Determine the (X, Y) coordinate at the center of the cell enclosing the given text.  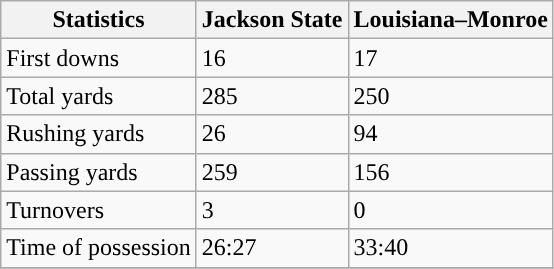
Jackson State (272, 20)
17 (450, 58)
Rushing yards (99, 134)
0 (450, 210)
285 (272, 96)
94 (450, 134)
Time of possession (99, 248)
156 (450, 172)
First downs (99, 58)
Passing yards (99, 172)
26:27 (272, 248)
Turnovers (99, 210)
250 (450, 96)
16 (272, 58)
Statistics (99, 20)
3 (272, 210)
33:40 (450, 248)
259 (272, 172)
26 (272, 134)
Louisiana–Monroe (450, 20)
Total yards (99, 96)
